Pinpoint the cell where the given text exists, returning its [X, Y] midpoint coordinate. 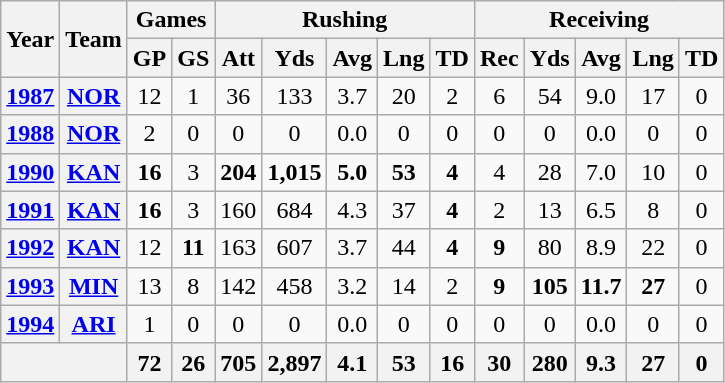
Att [238, 58]
37 [404, 210]
4.1 [352, 362]
44 [404, 248]
Games [170, 20]
458 [294, 286]
1990 [30, 172]
6 [499, 96]
1992 [30, 248]
1988 [30, 134]
1994 [30, 324]
54 [550, 96]
1991 [30, 210]
20 [404, 96]
Receiving [598, 20]
7.0 [601, 172]
14 [404, 286]
Team [94, 39]
5.0 [352, 172]
ARI [94, 324]
Year [30, 39]
30 [499, 362]
8.9 [601, 248]
204 [238, 172]
Rushing [345, 20]
GP [149, 58]
80 [550, 248]
105 [550, 286]
Rec [499, 58]
11 [194, 248]
MIN [94, 286]
684 [294, 210]
4.3 [352, 210]
17 [653, 96]
705 [238, 362]
280 [550, 362]
9.3 [601, 362]
2,897 [294, 362]
160 [238, 210]
607 [294, 248]
GS [194, 58]
133 [294, 96]
1987 [30, 96]
3.2 [352, 286]
1,015 [294, 172]
10 [653, 172]
163 [238, 248]
72 [149, 362]
36 [238, 96]
28 [550, 172]
6.5 [601, 210]
142 [238, 286]
26 [194, 362]
1993 [30, 286]
9.0 [601, 96]
22 [653, 248]
11.7 [601, 286]
